From the cell containing the given text, extract its center point as [X, Y] coordinate. 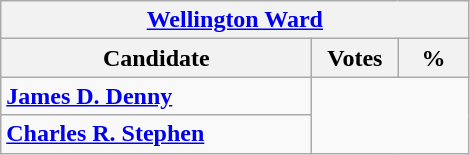
Wellington Ward [235, 20]
James D. Denny [156, 96]
Charles R. Stephen [156, 134]
Votes [355, 58]
Candidate [156, 58]
% [434, 58]
